Search for the cell housing the specified text and yield its (X, Y) center coordinate. 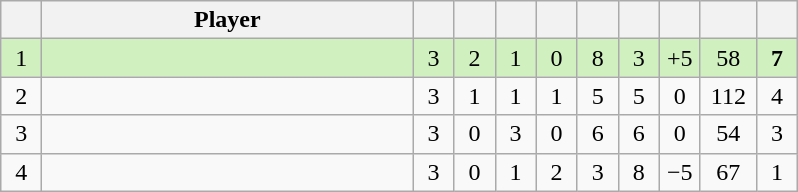
7 (776, 58)
−5 (680, 172)
58 (728, 58)
+5 (680, 58)
Player (228, 20)
112 (728, 96)
67 (728, 172)
54 (728, 134)
